Output the (x, y) coordinate of the center of the cell containing the given text.  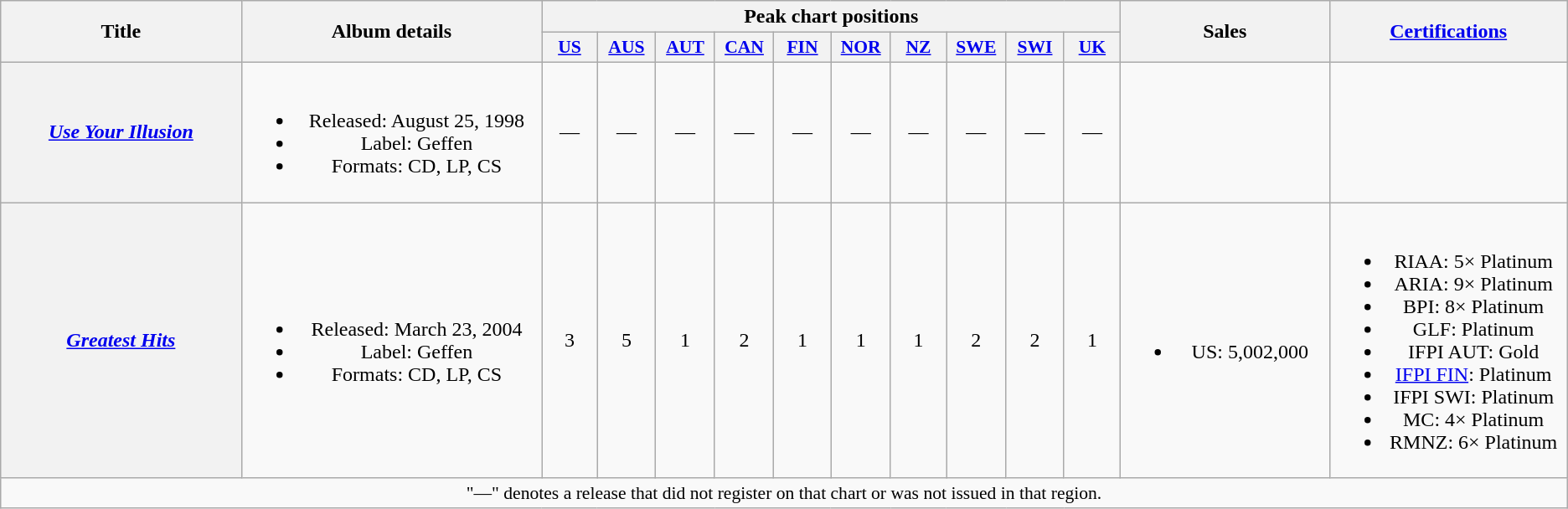
Use Your Illusion (121, 132)
RIAA: 5× PlatinumARIA: 9× PlatinumBPI: 8× PlatinumGLF: PlatinumIFPI AUT: GoldIFPI FIN: PlatinumIFPI SWI: PlatinumMC: 4× PlatinumRMNZ: 6× Platinum (1448, 340)
SWI (1035, 48)
Sales (1225, 32)
5 (627, 340)
"—" denotes a release that did not register on that chart or was not issued in that region. (784, 493)
FIN (802, 48)
Certifications (1448, 32)
NZ (918, 48)
UK (1092, 48)
AUT (685, 48)
Album details (392, 32)
US: 5,002,000 (1225, 340)
Peak chart positions (831, 17)
Title (121, 32)
AUS (627, 48)
US (570, 48)
3 (570, 340)
Released: August 25, 1998Label: GeffenFormats: CD, LP, CS (392, 132)
Greatest Hits (121, 340)
Released: March 23, 2004Label: GeffenFormats: CD, LP, CS (392, 340)
NOR (861, 48)
CAN (744, 48)
SWE (977, 48)
